Return the [x, y] coordinate for the center point of the cell that contains the specified text.  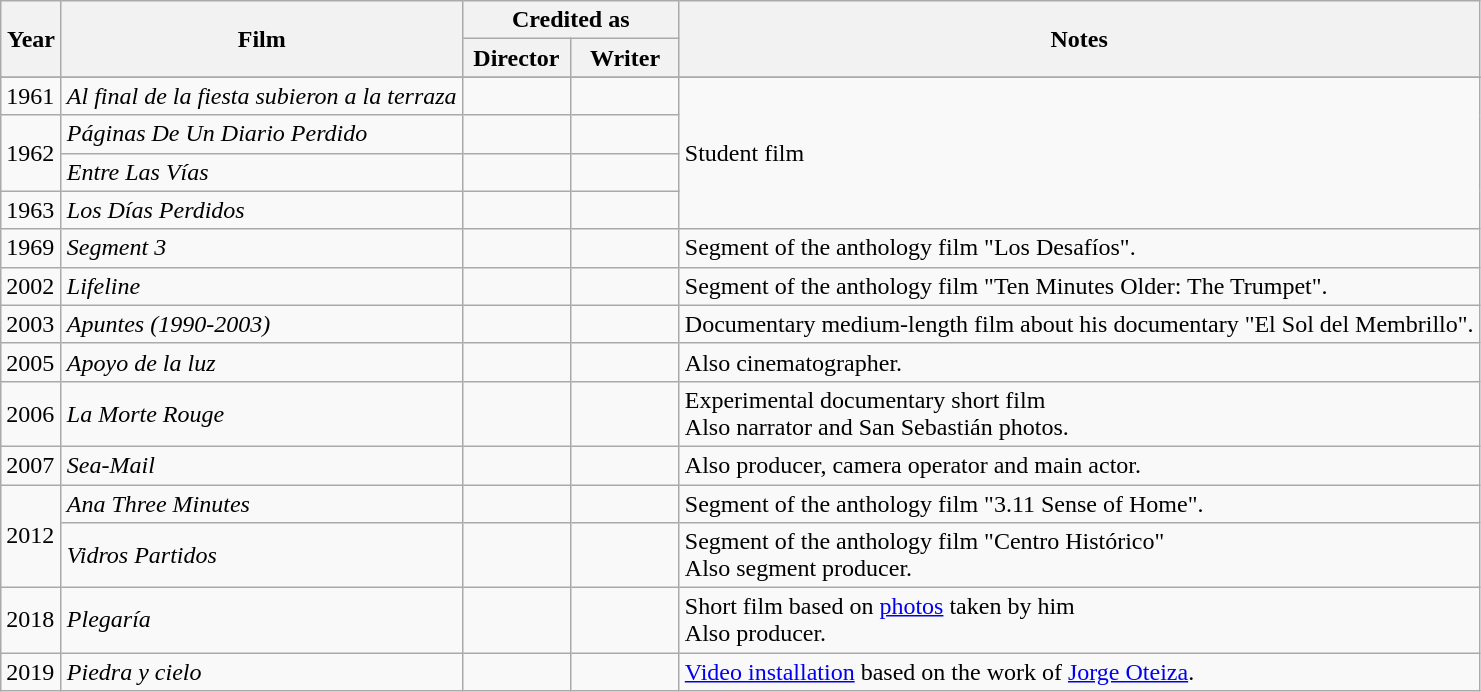
Video installation based on the work of Jorge Oteiza. [1079, 672]
Writer [626, 58]
Documentary medium-length film about his documentary "El Sol del Membrillo". [1079, 324]
2018 [32, 620]
Los Días Perdidos [262, 210]
Also cinematographer. [1079, 362]
Credited as [570, 20]
2005 [32, 362]
Sea-Mail [262, 465]
1961 [32, 96]
Lifeline [262, 286]
Piedra y cielo [262, 672]
2002 [32, 286]
Also producer, camera operator and main actor. [1079, 465]
Director [516, 58]
2012 [32, 536]
Segment 3 [262, 248]
Segment of the anthology film "3.11 Sense of Home". [1079, 503]
2019 [32, 672]
Apuntes (1990-2003) [262, 324]
Apoyo de la luz [262, 362]
2007 [32, 465]
Notes [1079, 39]
2006 [32, 414]
1962 [32, 153]
2003 [32, 324]
Al final de la fiesta subieron a la terraza [262, 96]
Segment of the anthology film "Centro Histórico"Also segment producer. [1079, 556]
Vidros Partidos [262, 556]
Year [32, 39]
Segment of the anthology film "Los Desafíos". [1079, 248]
Plegaría [262, 620]
1963 [32, 210]
Segment of the anthology film "Ten Minutes Older: The Trumpet". [1079, 286]
Experimental documentary short filmAlso narrator and San Sebastián photos. [1079, 414]
Ana Three Minutes [262, 503]
Páginas De Un Diario Perdido [262, 134]
La Morte Rouge [262, 414]
1969 [32, 248]
Film [262, 39]
Student film [1079, 153]
Entre Las Vías [262, 172]
Short film based on photos taken by himAlso producer. [1079, 620]
